Output the (x, y) coordinate of the center of the cell containing the given text.  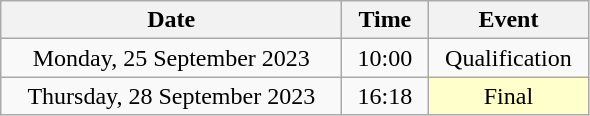
16:18 (385, 96)
Thursday, 28 September 2023 (172, 96)
Time (385, 20)
10:00 (385, 58)
Event (508, 20)
Final (508, 96)
Date (172, 20)
Monday, 25 September 2023 (172, 58)
Qualification (508, 58)
